Output the (X, Y) coordinate of the center of the cell containing the given text.  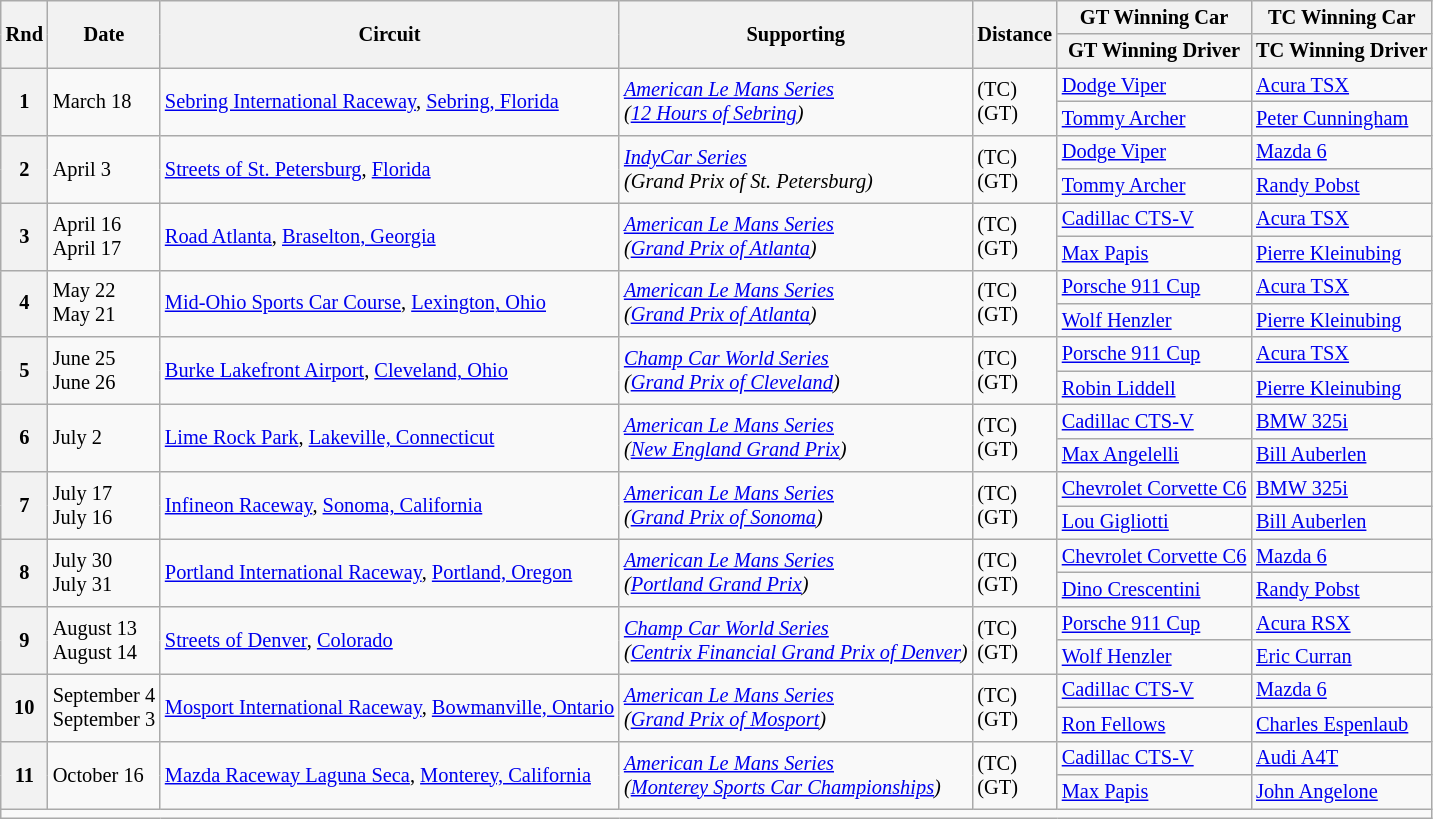
GT Winning Driver (1154, 51)
TC Winning Car (1342, 17)
April 3 (104, 168)
American Le Mans Series(Grand Prix of Sonoma) (796, 506)
Mosport International Raceway, Bowmanville, Ontario (390, 706)
Max Angelelli (1154, 455)
Circuit (390, 34)
Robin Liddell (1154, 388)
August 13August 14 (104, 640)
Eric Curran (1342, 657)
American Le Mans Series(Grand Prix of Mosport) (796, 706)
American Le Mans Series(Portland Grand Prix) (796, 572)
Lou Gigliotti (1154, 522)
Burke Lakefront Airport, Cleveland, Ohio (390, 370)
5 (24, 370)
4 (24, 304)
IndyCar Series(Grand Prix of St. Petersburg) (796, 168)
Mazda Raceway Laguna Seca, Monterey, California (390, 774)
Champ Car World Series(Grand Prix of Cleveland) (796, 370)
American Le Mans Series(Monterey Sports Car Championships) (796, 774)
American Le Mans Series(12 Hours of Sebring) (796, 102)
March 18 (104, 102)
Ron Fellows (1154, 724)
Streets of Denver, Colorado (390, 640)
Infineon Raceway, Sonoma, California (390, 506)
Streets of St. Petersburg, Florida (390, 168)
10 (24, 706)
July 30July 31 (104, 572)
Dino Crescentini (1154, 589)
American Le Mans Series(New England Grand Prix) (796, 438)
Charles Espenlaub (1342, 724)
July 17July 16 (104, 506)
September 4September 3 (104, 706)
11 (24, 774)
Lime Rock Park, Lakeville, Connecticut (390, 438)
9 (24, 640)
Peter Cunningham (1342, 118)
July 2 (104, 438)
Portland International Raceway, Portland, Oregon (390, 572)
Mid-Ohio Sports Car Course, Lexington, Ohio (390, 304)
Audi A4T (1342, 758)
May 22May 21 (104, 304)
Acura RSX (1342, 623)
October 16 (104, 774)
8 (24, 572)
Sebring International Raceway, Sebring, Florida (390, 102)
TC Winning Driver (1342, 51)
Rnd (24, 34)
John Angelone (1342, 791)
June 25June 26 (104, 370)
Road Atlanta, Braselton, Georgia (390, 236)
Champ Car World Series(Centrix Financial Grand Prix of Denver) (796, 640)
6 (24, 438)
Distance (1014, 34)
3 (24, 236)
Date (104, 34)
2 (24, 168)
7 (24, 506)
1 (24, 102)
Supporting (796, 34)
GT Winning Car (1154, 17)
April 16April 17 (104, 236)
